Find where the given text appears and provide that cell's center as (X, Y) coordinate. 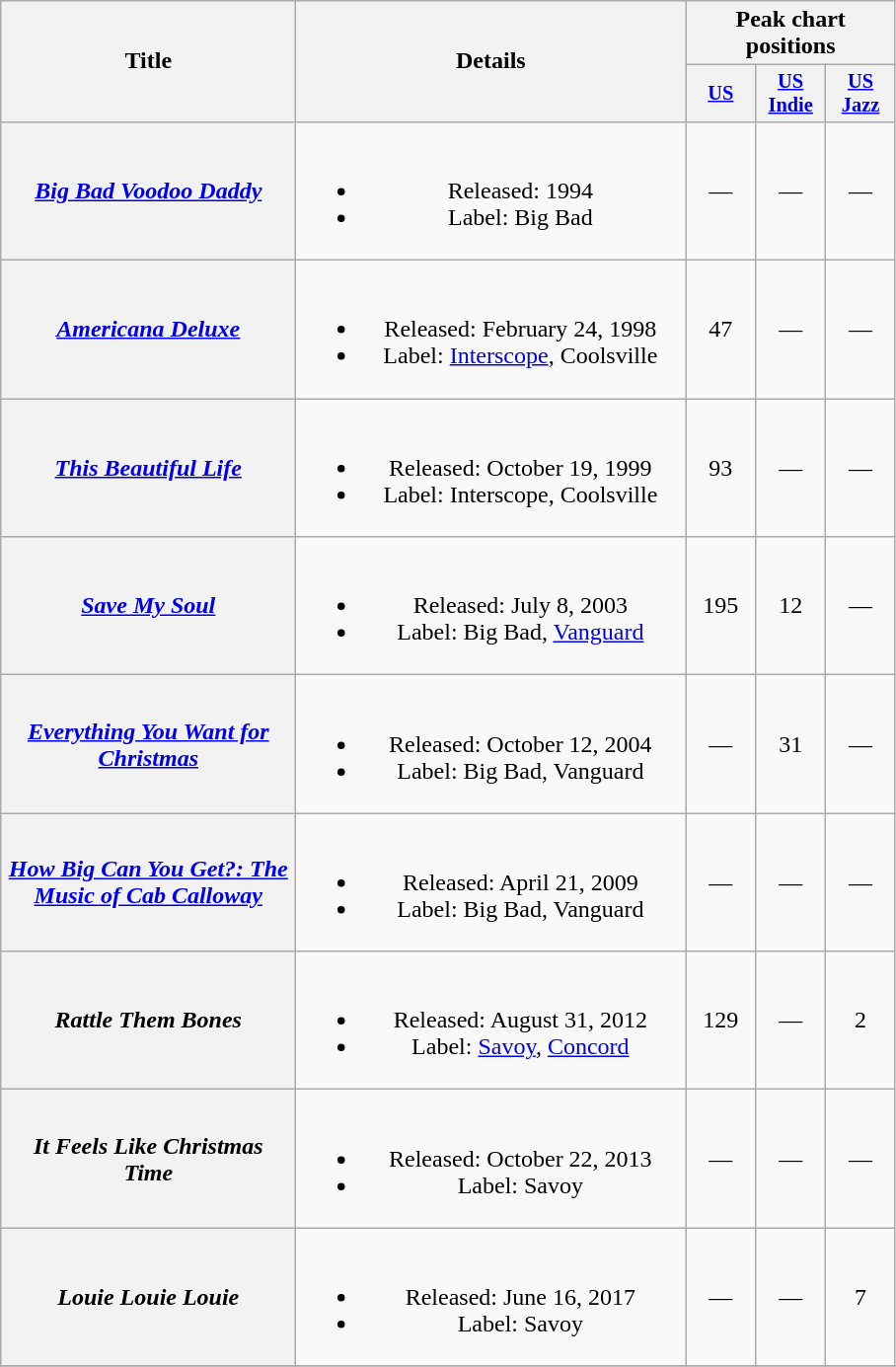
How Big Can You Get?: The Music of Cab Calloway (148, 882)
Save My Soul (148, 606)
Released: October 12, 2004Label: Big Bad, Vanguard (491, 744)
Louie Louie Louie (148, 1297)
Released: October 19, 1999Label: Interscope, Coolsville (491, 468)
It Feels Like Christmas Time (148, 1159)
US (720, 94)
Big Bad Voodoo Daddy (148, 190)
USIndie (791, 94)
Released: July 8, 2003Label: Big Bad, Vanguard (491, 606)
Released: August 31, 2012Label: Savoy, Concord (491, 1021)
Released: 1994Label: Big Bad (491, 190)
Everything You Want for Christmas (148, 744)
Released: June 16, 2017Label: Savoy (491, 1297)
47 (720, 330)
This Beautiful Life (148, 468)
12 (791, 606)
USJazz (860, 94)
7 (860, 1297)
2 (860, 1021)
Released: October 22, 2013Label: Savoy (491, 1159)
Peak chart positions (791, 34)
Details (491, 61)
Americana Deluxe (148, 330)
31 (791, 744)
Title (148, 61)
129 (720, 1021)
195 (720, 606)
Released: February 24, 1998Label: Interscope, Coolsville (491, 330)
93 (720, 468)
Released: April 21, 2009Label: Big Bad, Vanguard (491, 882)
Rattle Them Bones (148, 1021)
